Scan for the cell matching the given text and deliver its [X, Y] coordinate at center. 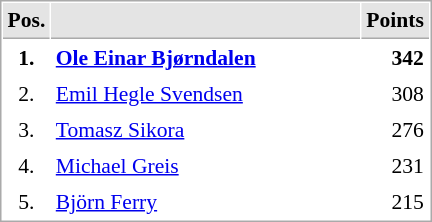
Björn Ferry [206, 201]
Emil Hegle Svendsen [206, 93]
4. [26, 165]
215 [396, 201]
2. [26, 93]
Points [396, 21]
1. [26, 57]
Tomasz Sikora [206, 129]
342 [396, 57]
308 [396, 93]
3. [26, 129]
231 [396, 165]
Michael Greis [206, 165]
5. [26, 201]
276 [396, 129]
Ole Einar Bjørndalen [206, 57]
Pos. [26, 21]
